Search for the cell housing the specified text and yield its [X, Y] center coordinate. 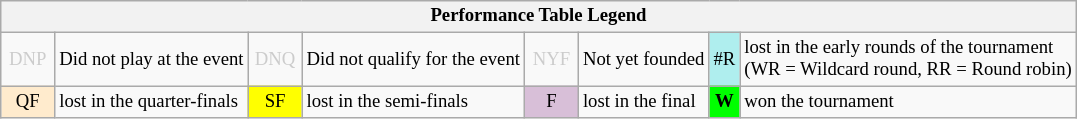
lost in the early rounds of the tournament(WR = Wildcard round, RR = Round robin) [908, 60]
#R [724, 60]
Did not play at the event [152, 60]
F [551, 102]
lost in the final [643, 102]
Did not qualify for the event [413, 60]
Performance Table Legend [538, 16]
Not yet founded [643, 60]
lost in the semi-finals [413, 102]
W [724, 102]
DNP [28, 60]
QF [28, 102]
NYF [551, 60]
DNQ [275, 60]
lost in the quarter-finals [152, 102]
won the tournament [908, 102]
SF [275, 102]
